Locate the cell with the specified text and output its [x, y] center coordinate. 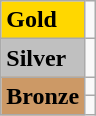
Silver [43, 58]
Bronze [43, 96]
Gold [43, 20]
